For the text-containing cell, return its midpoint in (x, y) coordinate format. 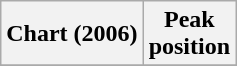
Chart (2006) (72, 34)
Peakposition (189, 34)
